Find where the given text appears and provide that cell's center as (x, y) coordinate. 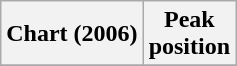
Chart (2006) (72, 34)
Peakposition (189, 34)
